Return (X, Y) of the center of cell containing provided text 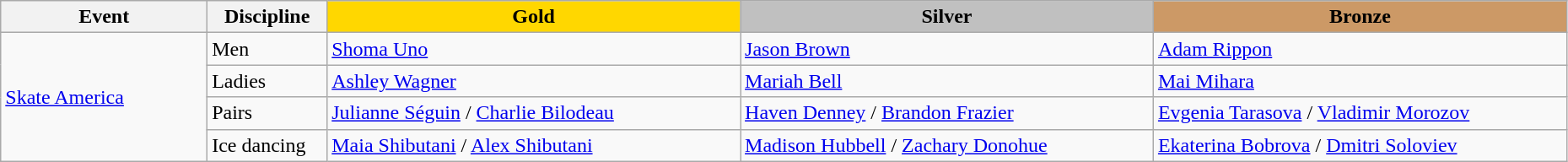
Ashley Wagner (534, 81)
Bronze (1360, 17)
Jason Brown (947, 49)
Maia Shibutani / Alex Shibutani (534, 145)
Silver (947, 17)
Ladies (267, 81)
Mai Mihara (1360, 81)
Pairs (267, 113)
Shoma Uno (534, 49)
Ekaterina Bobrova / Dmitri Soloviev (1360, 145)
Mariah Bell (947, 81)
Adam Rippon (1360, 49)
Discipline (267, 17)
Haven Denney / Brandon Frazier (947, 113)
Gold (534, 17)
Skate America (105, 97)
Evgenia Tarasova / Vladimir Morozov (1360, 113)
Ice dancing (267, 145)
Madison Hubbell / Zachary Donohue (947, 145)
Event (105, 17)
Men (267, 49)
Julianne Séguin / Charlie Bilodeau (534, 113)
